Find where the given text appears and provide that cell's center as [X, Y] coordinate. 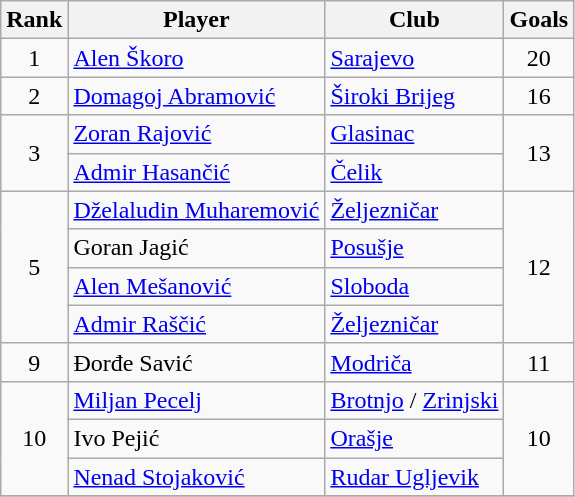
Admir Raščić [196, 324]
11 [539, 362]
Čelik [414, 172]
9 [34, 362]
3 [34, 153]
Đorđe Savić [196, 362]
1 [34, 58]
Široki Brijeg [414, 96]
Alen Mešanović [196, 286]
Goran Jagić [196, 248]
Miljan Pecelj [196, 400]
12 [539, 267]
Sarajevo [414, 58]
Sloboda [414, 286]
Goals [539, 20]
2 [34, 96]
Player [196, 20]
Zoran Rajović [196, 134]
5 [34, 267]
Rudar Ugljevik [414, 477]
Admir Hasančić [196, 172]
Glasinac [414, 134]
16 [539, 96]
Club [414, 20]
Rank [34, 20]
Ivo Pejić [196, 438]
Modriča [414, 362]
Brotnjo / Zrinjski [414, 400]
Orašje [414, 438]
Dželaludin Muharemović [196, 210]
Alen Škoro [196, 58]
20 [539, 58]
Domagoj Abramović [196, 96]
13 [539, 153]
Nenad Stojaković [196, 477]
Posušje [414, 248]
